Return the [x, y] coordinate for the center point of the cell that contains the specified text.  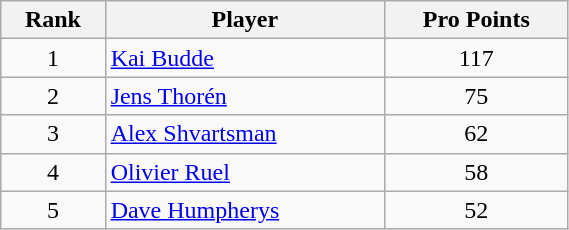
Kai Budde [244, 58]
2 [53, 96]
Player [244, 20]
Rank [53, 20]
3 [53, 134]
Olivier Ruel [244, 172]
Jens Thorén [244, 96]
Alex Shvartsman [244, 134]
Dave Humpherys [244, 210]
75 [476, 96]
58 [476, 172]
Pro Points [476, 20]
52 [476, 210]
117 [476, 58]
4 [53, 172]
1 [53, 58]
62 [476, 134]
5 [53, 210]
